Output the (X, Y) coordinate of the center of the cell containing the given text.  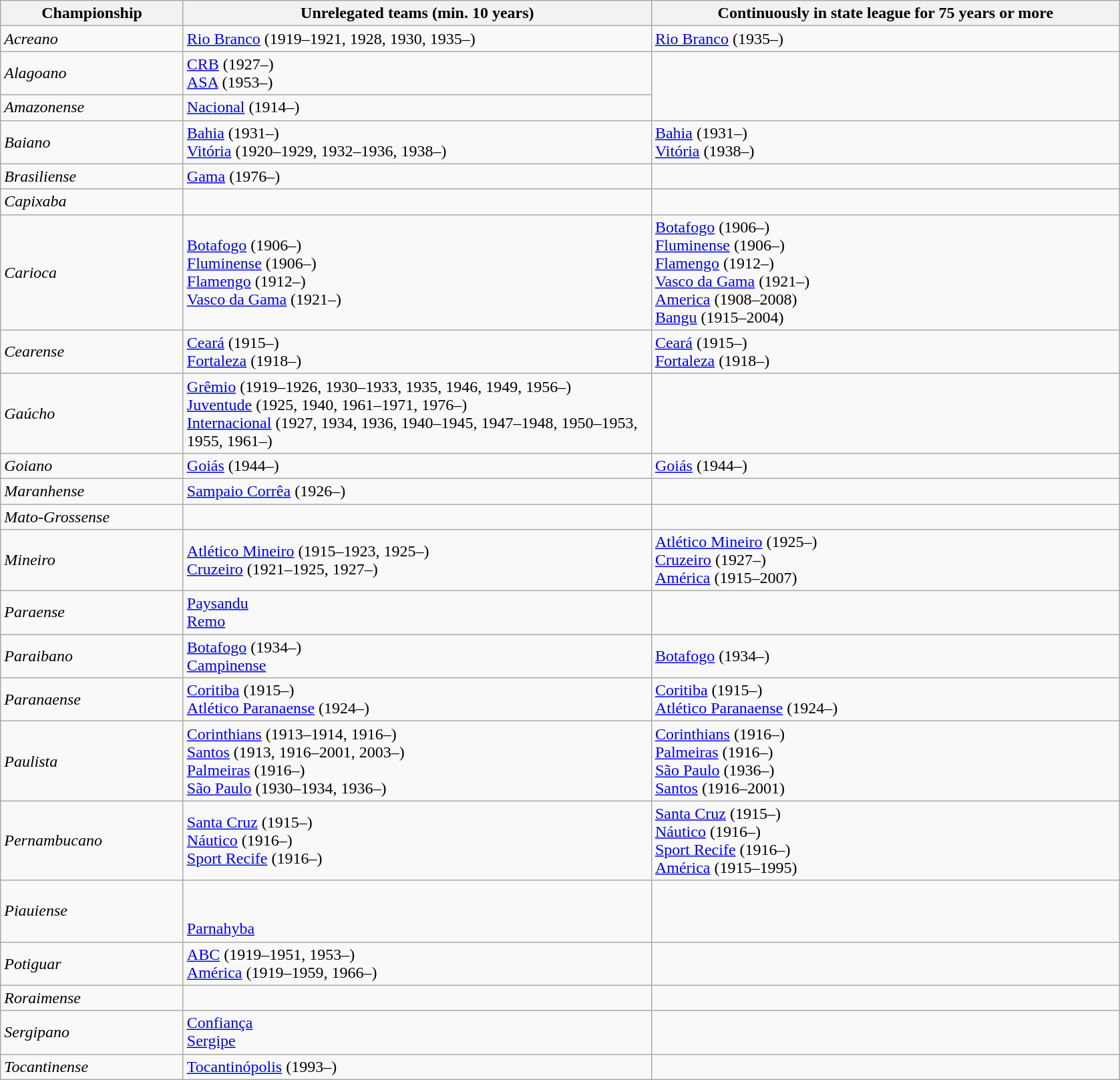
CRB (1927–) ASA (1953–) (417, 73)
Carioca (92, 273)
Sergipano (92, 1033)
Roraimense (92, 998)
Bahia (1931–) Vitória (1938–) (886, 142)
Atlético Mineiro (1925–) Cruzeiro (1927–) América (1915–2007) (886, 560)
Atlético Mineiro (1915–1923, 1925–) Cruzeiro (1921–1925, 1927–) (417, 560)
Corinthians (1916–) Palmeiras (1916–) São Paulo (1936–) Santos (1916–2001) (886, 761)
Maranhense (92, 491)
Potiguar (92, 963)
Goiano (92, 466)
Parnahyba (417, 911)
Paraense (92, 613)
Tocantinense (92, 1067)
Brasiliense (92, 176)
Paysandu Remo (417, 613)
Paraibano (92, 656)
Nacional (1914–) (417, 108)
Santa Cruz (1915–) Náutico (1916–) Sport Recife (1916–) (417, 840)
Bahia (1931–) Vitória (1920–1929, 1932–1936, 1938–) (417, 142)
Acreano (92, 39)
Cearense (92, 351)
Pernambucano (92, 840)
Santa Cruz (1915–) Náutico (1916–) Sport Recife (1916–) América (1915–1995) (886, 840)
Botafogo (1906–) Fluminense (1906–) Flamengo (1912–) Vasco da Gama (1921–) (417, 273)
Alagoano (92, 73)
Gama (1976–) (417, 176)
Gaúcho (92, 413)
Rio Branco (1935–) (886, 39)
Botafogo (1906–) Fluminense (1906–) Flamengo (1912–) Vasco da Gama (1921–) America (1908–2008) Bangu (1915–2004) (886, 273)
Confiança Sergipe (417, 1033)
Rio Branco (1919–1921, 1928, 1930, 1935–) (417, 39)
Botafogo (1934–) Campinense (417, 656)
Championship (92, 13)
Corinthians (1913–1914, 1916–) Santos (1913, 1916–2001, 2003–) Palmeiras (1916–) São Paulo (1930–1934, 1936–) (417, 761)
ABC (1919–1951, 1953–) América (1919–1959, 1966–) (417, 963)
Paulista (92, 761)
Sampaio Corrêa (1926–) (417, 491)
Continuously in state league for 75 years or more (886, 13)
Mato-Grossense (92, 516)
Paranaense (92, 700)
Capixaba (92, 202)
Mineiro (92, 560)
Baiano (92, 142)
Botafogo (1934–) (886, 656)
Tocantinópolis (1993–) (417, 1067)
Unrelegated teams (min. 10 years) (417, 13)
Piauiense (92, 911)
Amazonense (92, 108)
